Scan for the cell matching the given text and deliver its [X, Y] coordinate at center. 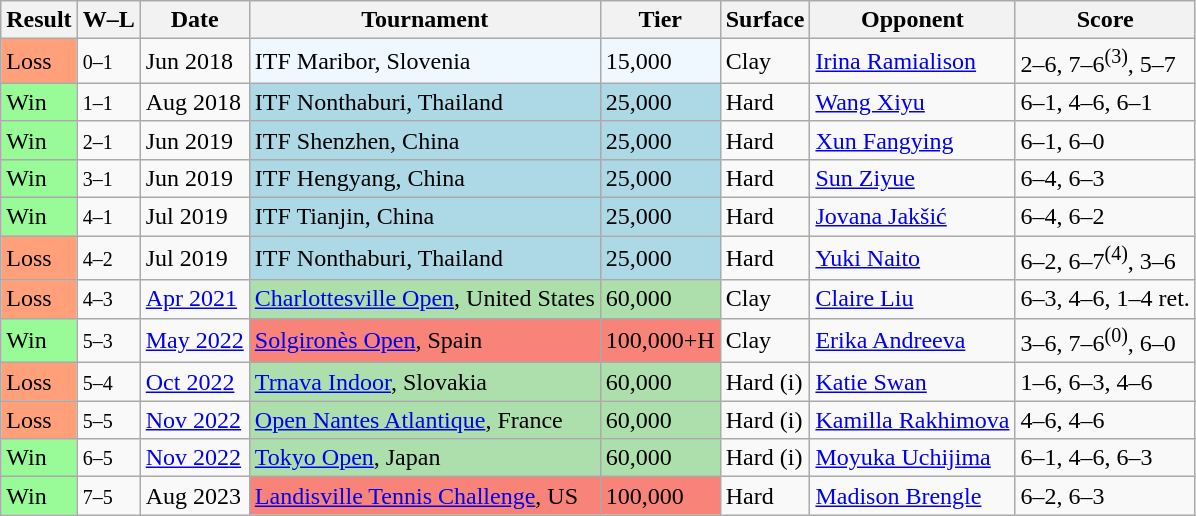
Score [1105, 20]
4–1 [108, 217]
Tournament [424, 20]
Claire Liu [912, 299]
6–5 [108, 458]
6–1, 4–6, 6–3 [1105, 458]
May 2022 [194, 340]
1–6, 6–3, 4–6 [1105, 382]
Madison Brengle [912, 496]
7–5 [108, 496]
2–1 [108, 140]
Solgironès Open, Spain [424, 340]
ITF Tianjin, China [424, 217]
Trnava Indoor, Slovakia [424, 382]
Aug 2023 [194, 496]
Result [39, 20]
1–1 [108, 102]
Date [194, 20]
6–3, 4–6, 1–4 ret. [1105, 299]
100,000+H [660, 340]
6–1, 6–0 [1105, 140]
Aug 2018 [194, 102]
Open Nantes Atlantique, France [424, 420]
Jun 2018 [194, 62]
Moyuka Uchijima [912, 458]
Opponent [912, 20]
Wang Xiyu [912, 102]
Tokyo Open, Japan [424, 458]
6–2, 6–3 [1105, 496]
5–3 [108, 340]
6–2, 6–7(4), 3–6 [1105, 258]
2–6, 7–6(3), 5–7 [1105, 62]
4–3 [108, 299]
Oct 2022 [194, 382]
4–6, 4–6 [1105, 420]
4–2 [108, 258]
Katie Swan [912, 382]
W–L [108, 20]
Jovana Jakšić [912, 217]
Surface [765, 20]
Tier [660, 20]
6–4, 6–3 [1105, 178]
3–6, 7–6(0), 6–0 [1105, 340]
Landisville Tennis Challenge, US [424, 496]
Xun Fangying [912, 140]
Apr 2021 [194, 299]
Erika Andreeva [912, 340]
0–1 [108, 62]
100,000 [660, 496]
5–5 [108, 420]
6–1, 4–6, 6–1 [1105, 102]
Kamilla Rakhimova [912, 420]
15,000 [660, 62]
3–1 [108, 178]
Sun Ziyue [912, 178]
ITF Shenzhen, China [424, 140]
ITF Hengyang, China [424, 178]
5–4 [108, 382]
Charlottesville Open, United States [424, 299]
ITF Maribor, Slovenia [424, 62]
6–4, 6–2 [1105, 217]
Irina Ramialison [912, 62]
Yuki Naito [912, 258]
